Scan for the cell matching the given text and deliver its (x, y) coordinate at center. 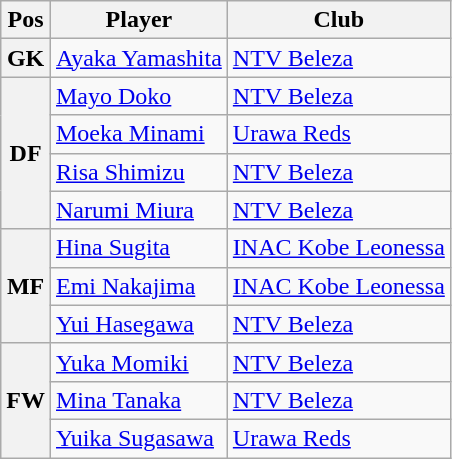
Mina Tanaka (138, 400)
Risa Shimizu (138, 172)
Yui Hasegawa (138, 324)
Mayo Doko (138, 96)
Club (338, 20)
Yuika Sugasawa (138, 438)
Emi Nakajima (138, 286)
MF (26, 286)
Player (138, 20)
Ayaka Yamashita (138, 58)
FW (26, 400)
Hina Sugita (138, 248)
Pos (26, 20)
Yuka Momiki (138, 362)
DF (26, 153)
Moeka Minami (138, 134)
Narumi Miura (138, 210)
GK (26, 58)
